From the cell containing the given text, extract its center point as [x, y] coordinate. 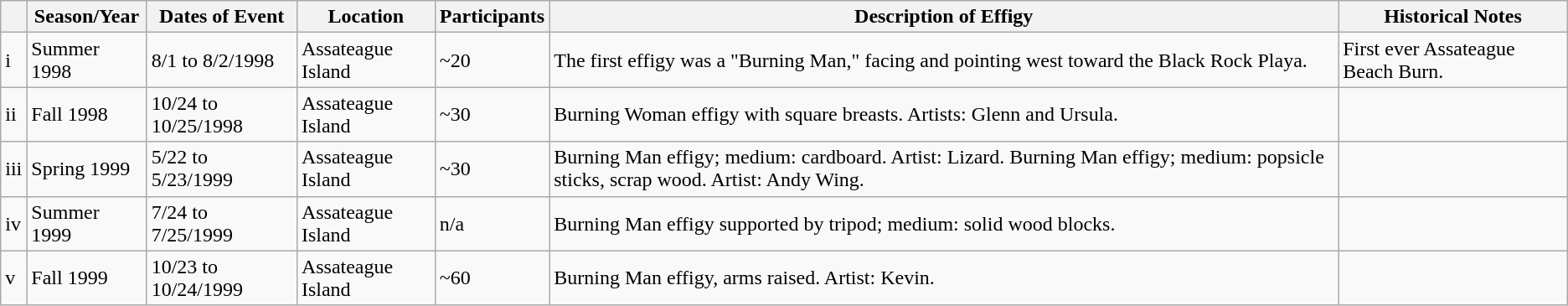
Burning Man effigy; medium: cardboard. Artist: Lizard. Burning Man effigy; medium: popsicle sticks, scrap wood. Artist: Andy Wing. [944, 169]
iii [13, 169]
Dates of Event [221, 17]
iv [13, 223]
Description of Effigy [944, 17]
Spring 1999 [87, 169]
ii [13, 114]
Burning Man effigy, arms raised. Artist: Kevin. [944, 278]
7/24 to 7/25/1999 [221, 223]
Burning Woman effigy with square breasts. Artists: Glenn and Ursula. [944, 114]
Location [365, 17]
Fall 1999 [87, 278]
Summer 1999 [87, 223]
Fall 1998 [87, 114]
v [13, 278]
Season/Year [87, 17]
i [13, 60]
Summer 1998 [87, 60]
Burning Man effigy supported by tripod; medium: solid wood blocks. [944, 223]
The first effigy was a "Burning Man," facing and pointing west toward the Black Rock Playa. [944, 60]
5/22 to 5/23/1999 [221, 169]
Participants [492, 17]
10/24 to 10/25/1998 [221, 114]
Historical Notes [1453, 17]
~60 [492, 278]
~20 [492, 60]
8/1 to 8/2/1998 [221, 60]
First ever Assateague Beach Burn. [1453, 60]
10/23 to 10/24/1999 [221, 278]
n/a [492, 223]
